Pinpoint the cell where the given text exists, returning its (x, y) midpoint coordinate. 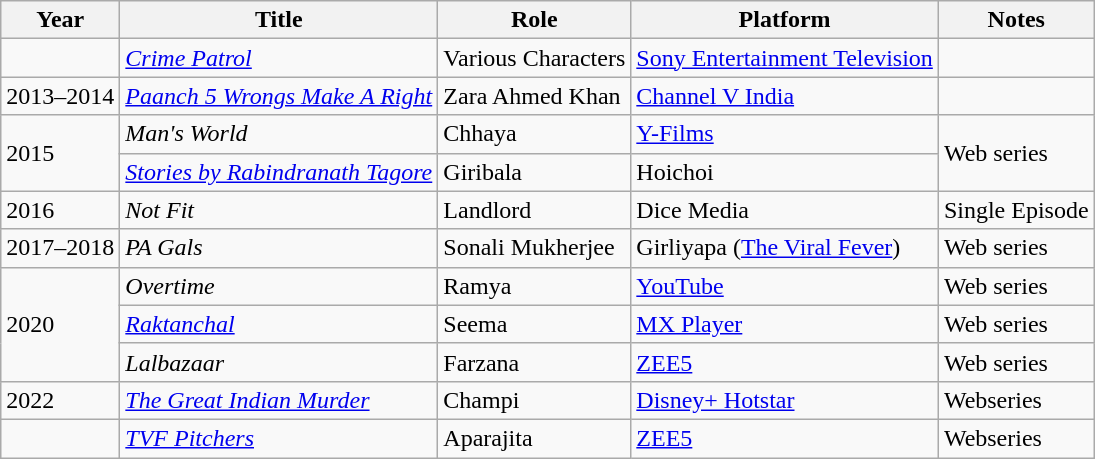
MX Player (785, 324)
Landlord (534, 210)
Farzana (534, 362)
PA Gals (279, 248)
Man's World (279, 134)
Y-Films (785, 134)
2015 (60, 153)
Zara Ahmed Khan (534, 96)
Lalbazaar (279, 362)
Various Characters (534, 58)
The Great Indian Murder (279, 400)
Stories by Rabindranath Tagore (279, 172)
2022 (60, 400)
Aparajita (534, 438)
Chhaya (534, 134)
Champi (534, 400)
Sonali Mukherjee (534, 248)
2016 (60, 210)
Hoichoi (785, 172)
Giribala (534, 172)
Platform (785, 20)
Year (60, 20)
Notes (1016, 20)
2020 (60, 324)
Not Fit (279, 210)
TVF Pitchers (279, 438)
Paanch 5 Wrongs Make A Right (279, 96)
Overtime (279, 286)
Channel V India (785, 96)
Seema (534, 324)
YouTube (785, 286)
Disney+ Hotstar (785, 400)
Role (534, 20)
Raktanchal (279, 324)
Dice Media (785, 210)
Sony Entertainment Television (785, 58)
2017–2018 (60, 248)
Girliyapa (The Viral Fever) (785, 248)
Ramya (534, 286)
2013–2014 (60, 96)
Title (279, 20)
Single Episode (1016, 210)
Crime Patrol (279, 58)
